Identify which cell holds the provided text, then report its (X, Y) central coordinate. 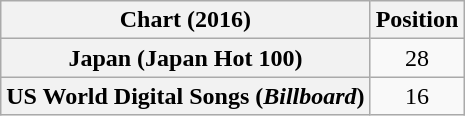
Position (417, 20)
US World Digital Songs (Billboard) (186, 96)
16 (417, 96)
28 (417, 58)
Japan (Japan Hot 100) (186, 58)
Chart (2016) (186, 20)
